Determine the (X, Y) coordinate at the center of the cell enclosing the given text.  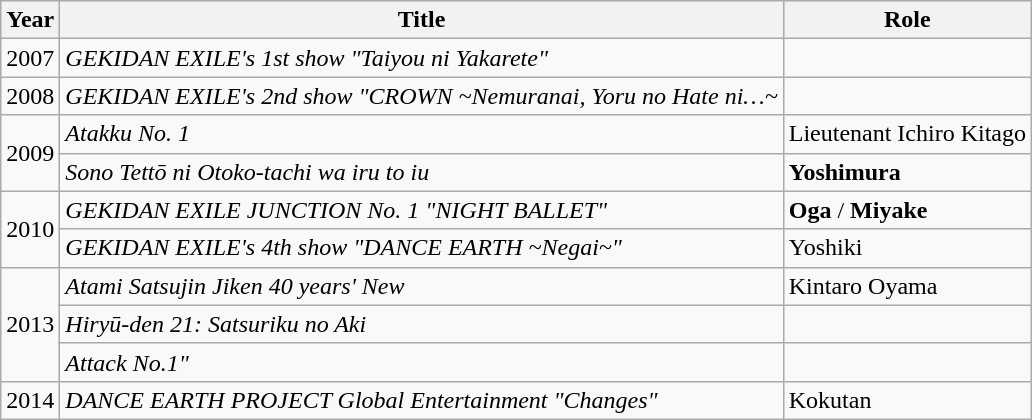
Kintaro Oyama (907, 286)
GEKIDAN EXILE's 1st show "Taiyou ni Yakarete" (422, 58)
Atami Satsujin Jiken 40 years' New (422, 286)
Sono Tettō ni Otoko-tachi wa iru to iu (422, 172)
DANCE EARTH PROJECT Global Entertainment "Changes" (422, 400)
Attack No.1" (422, 362)
2007 (30, 58)
Oga / Miyake (907, 210)
GEKIDAN EXILE's 4th show "DANCE EARTH ~Negai~" (422, 248)
Kokutan (907, 400)
GEKIDAN EXILE JUNCTION No. 1 "NIGHT BALLET" (422, 210)
2008 (30, 96)
Atakku No. 1 (422, 134)
2013 (30, 324)
Yoshimura (907, 172)
Lieutenant Ichiro Kitago (907, 134)
2014 (30, 400)
Title (422, 20)
Year (30, 20)
2010 (30, 229)
GEKIDAN EXILE's 2nd show "CROWN ~Nemuranai, Yoru no Hate ni…~ (422, 96)
Role (907, 20)
Yoshiki (907, 248)
2009 (30, 153)
Hiryū-den 21: Satsuriku no Aki (422, 324)
